For the text-containing cell, return its midpoint in [X, Y] coordinate format. 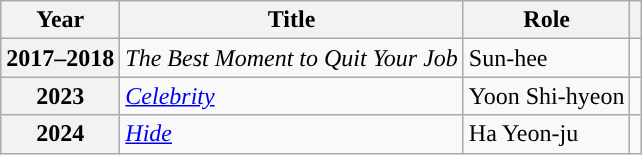
The Best Moment to Quit Your Job [292, 58]
2017–2018 [60, 58]
Title [292, 20]
Sun-hee [546, 58]
2023 [60, 96]
2024 [60, 134]
Year [60, 20]
Role [546, 20]
Celebrity [292, 96]
Yoon Shi-hyeon [546, 96]
Ha Yeon-ju [546, 134]
Hide [292, 134]
